Return the [x, y] coordinate for the center point of the cell that contains the specified text.  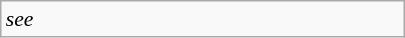
see [203, 19]
